Capture the cell that displays the provided text and extract its [x, y] central coordinate. 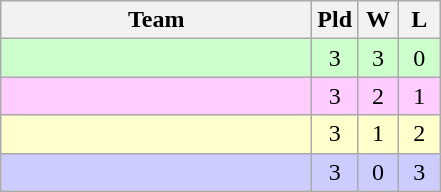
W [378, 20]
Team [156, 20]
L [420, 20]
Pld [335, 20]
